Pinpoint the cell where the given text exists, returning its (X, Y) midpoint coordinate. 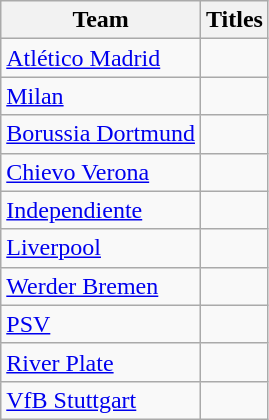
Borussia Dortmund (101, 134)
River Plate (101, 362)
Team (101, 20)
Milan (101, 96)
Werder Bremen (101, 286)
Chievo Verona (101, 172)
Liverpool (101, 248)
Independiente (101, 210)
Titles (234, 20)
Atlético Madrid (101, 58)
PSV (101, 324)
VfB Stuttgart (101, 400)
